Find where the given text appears and provide that cell's center as (X, Y) coordinate. 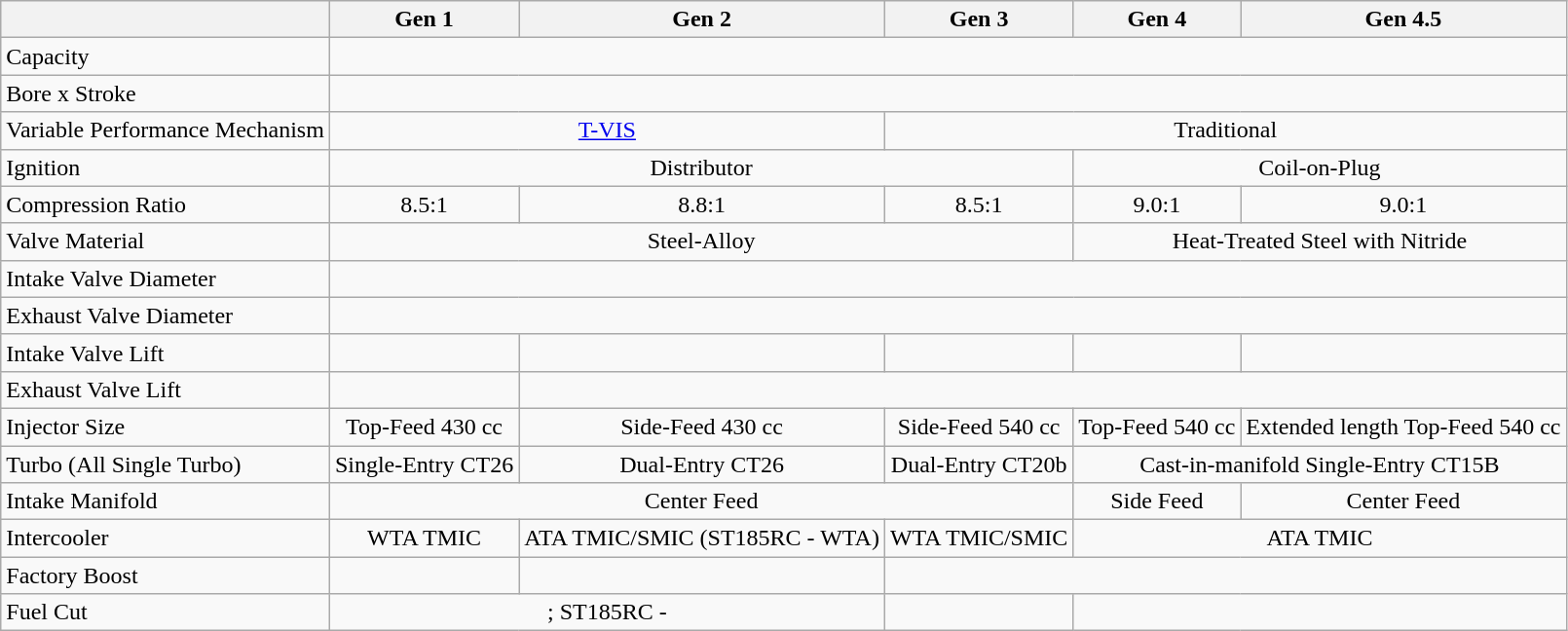
Distributor (701, 167)
Injector Size (166, 427)
Compression Ratio (166, 204)
Coil-on-Plug (1320, 167)
Side Feed (1157, 501)
Intake Valve Lift (166, 353)
Extended length Top-Feed 540 cc (1403, 427)
Gen 1 (424, 19)
Top-Feed 540 cc (1157, 427)
WTA TMIC (424, 538)
ATA TMIC (1320, 538)
Turbo (All Single Turbo) (166, 464)
Gen 3 (978, 19)
Side-Feed 540 cc (978, 427)
Gen 4 (1157, 19)
Bore x Stroke (166, 93)
Heat-Treated Steel with Nitride (1320, 241)
Gen 4.5 (1403, 19)
; ST185RC - (607, 612)
ATA TMIC/SMIC (ST185RC - WTA) (702, 538)
Ignition (166, 167)
Exhaust Valve Lift (166, 390)
Intercooler (166, 538)
Side-Feed 430 cc (702, 427)
Single-Entry CT26 (424, 464)
Cast-in-manifold Single-Entry CT15B (1320, 464)
Gen 2 (702, 19)
Dual-Entry CT26 (702, 464)
WTA TMIC/SMIC (978, 538)
Variable Performance Mechanism (166, 130)
Intake Valve Diameter (166, 278)
Top-Feed 430 cc (424, 427)
Capacity (166, 56)
Steel-Alloy (701, 241)
Traditional (1225, 130)
Intake Manifold (166, 501)
Factory Boost (166, 575)
Exhaust Valve Diameter (166, 315)
Dual-Entry CT20b (978, 464)
T-VIS (607, 130)
Valve Material (166, 241)
8.8:1 (702, 204)
Fuel Cut (166, 612)
